Pinpoint the cell where the given text exists, returning its [x, y] midpoint coordinate. 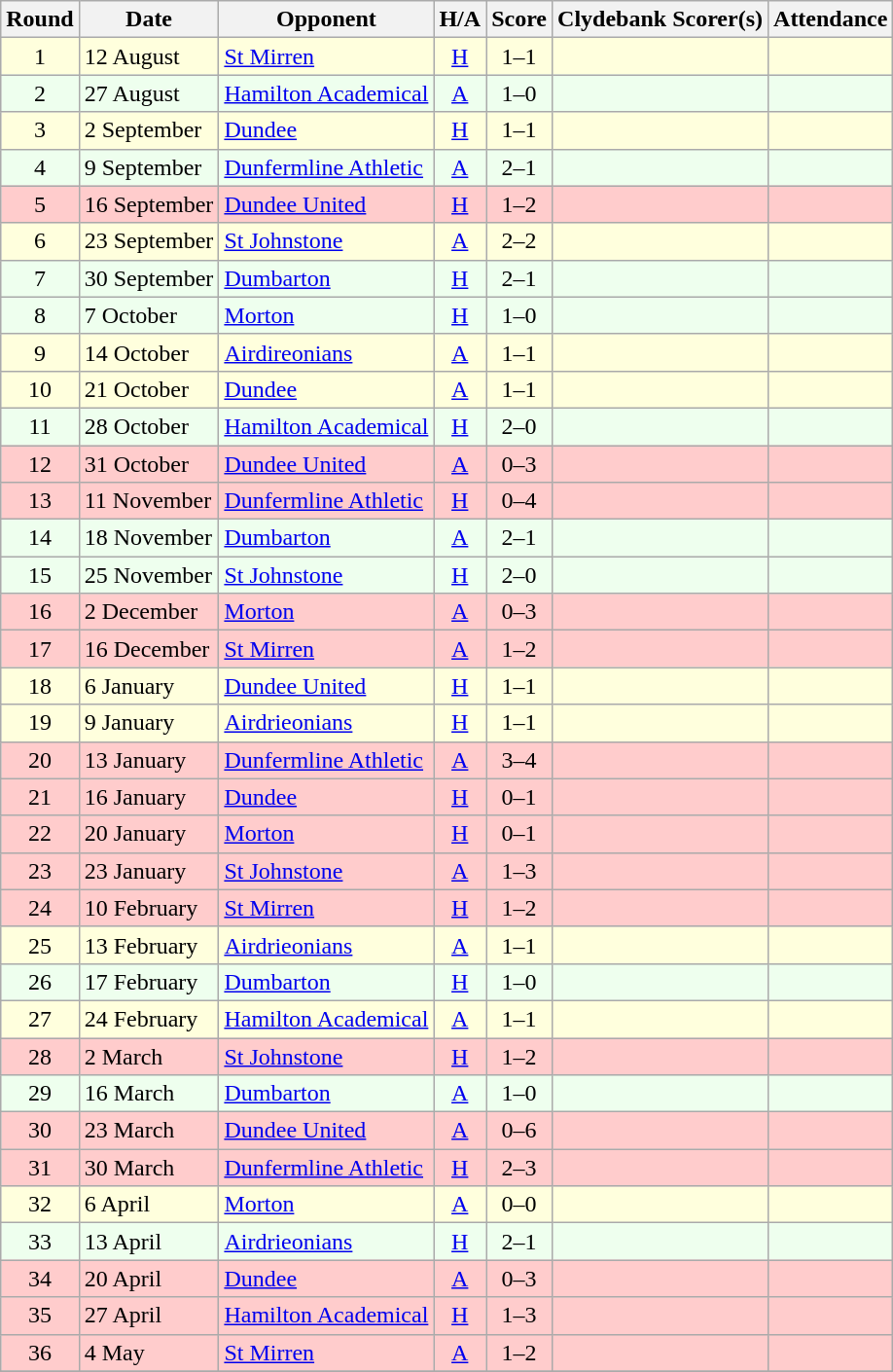
2–3 [519, 1168]
25 November [149, 575]
Score [519, 19]
0–0 [519, 1205]
17 [40, 649]
27 April [149, 1316]
4 [40, 167]
21 [40, 797]
6 January [149, 686]
27 August [149, 93]
20 January [149, 834]
16 December [149, 649]
27 [40, 1019]
22 [40, 834]
26 [40, 982]
1 [40, 56]
24 [40, 908]
11 November [149, 501]
2 September [149, 130]
3 [40, 130]
20 [40, 760]
11 [40, 426]
2 March [149, 1056]
13 February [149, 945]
20 April [149, 1279]
13 January [149, 760]
25 [40, 945]
28 October [149, 426]
19 [40, 723]
6 [40, 241]
35 [40, 1316]
32 [40, 1205]
13 [40, 501]
14 [40, 538]
9 [40, 352]
36 [40, 1353]
12 [40, 464]
6 April [149, 1205]
Round [40, 19]
8 [40, 315]
0–6 [519, 1131]
0–4 [519, 501]
33 [40, 1242]
24 February [149, 1019]
2–2 [519, 241]
30 March [149, 1168]
17 February [149, 982]
Airdireonians [327, 352]
Date [149, 19]
31 [40, 1168]
23 January [149, 871]
Opponent [327, 19]
7 [40, 278]
16 January [149, 797]
10 [40, 389]
10 February [149, 908]
2 [40, 93]
16 September [149, 204]
14 October [149, 352]
2 December [149, 612]
13 April [149, 1242]
16 [40, 612]
9 September [149, 167]
30 [40, 1131]
15 [40, 575]
16 March [149, 1094]
18 November [149, 538]
29 [40, 1094]
21 October [149, 389]
31 October [149, 464]
4 May [149, 1353]
30 September [149, 278]
34 [40, 1279]
23 September [149, 241]
Clydebank Scorer(s) [661, 19]
18 [40, 686]
Attendance [831, 19]
3–4 [519, 760]
9 January [149, 723]
5 [40, 204]
23 [40, 871]
28 [40, 1056]
7 October [149, 315]
23 March [149, 1131]
12 August [149, 56]
H/A [460, 19]
